Extract the [x, y] coordinate from the center of the cell holding the provided text.  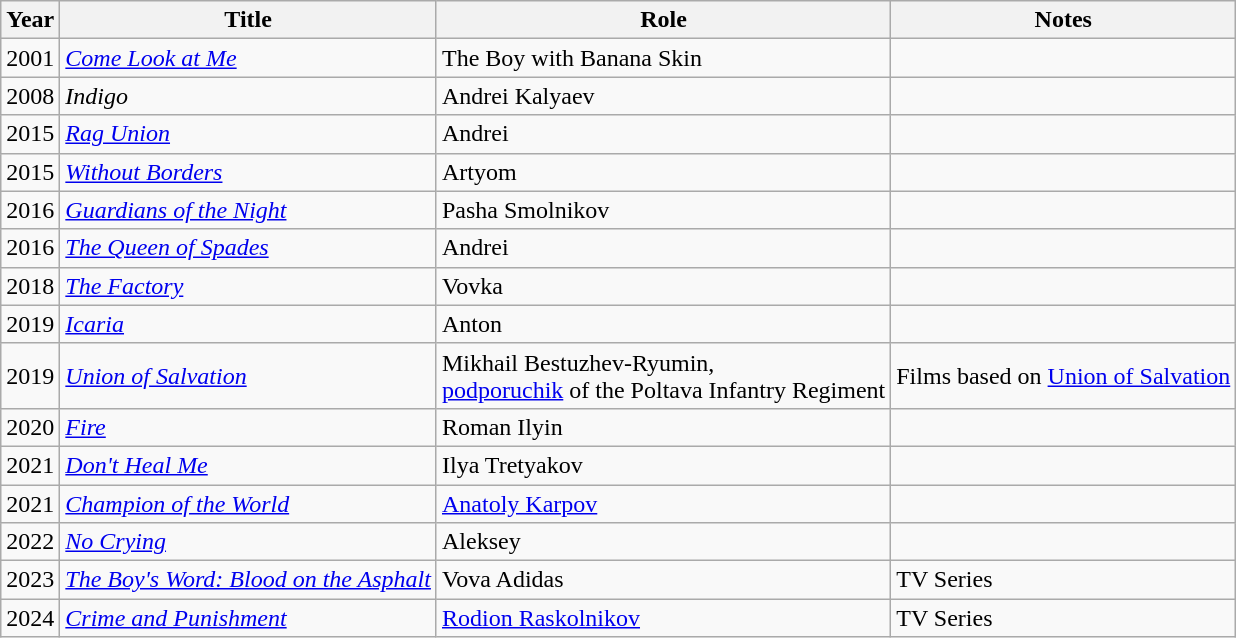
2022 [30, 542]
The Factory [248, 286]
Union of Salvation [248, 376]
Rag Union [248, 134]
Indigo [248, 96]
The Boy with Banana Skin [663, 58]
Come Look at Me [248, 58]
Year [30, 20]
No Crying [248, 542]
Crime and Punishment [248, 618]
Aleksey [663, 542]
Rodion Raskolnikov [663, 618]
Andrei Kalyaev [663, 96]
Anatoly Karpov [663, 503]
Role [663, 20]
Icaria [248, 324]
Roman Ilyin [663, 427]
Artyom [663, 172]
2018 [30, 286]
Vova Adidas [663, 580]
Title [248, 20]
Ilya Tretyakov [663, 465]
2023 [30, 580]
The Boy's Word: Blood on the Asphalt [248, 580]
2001 [30, 58]
2008 [30, 96]
Without Borders [248, 172]
Champion of the World [248, 503]
Mikhail Bestuzhev-Ryumin, podporuchik of the Poltava Infantry Regiment [663, 376]
Films based on Union of Salvation [1064, 376]
Vovka [663, 286]
Don't Heal Me [248, 465]
Notes [1064, 20]
Pasha Smolnikov [663, 210]
The Queen of Spades [248, 248]
Fire [248, 427]
Anton [663, 324]
2024 [30, 618]
Guardians of the Night [248, 210]
2020 [30, 427]
